Identify which cell holds the provided text, then report its (x, y) central coordinate. 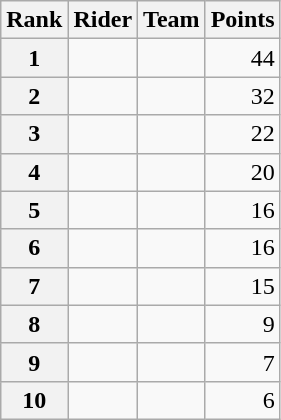
Rank (34, 20)
5 (34, 210)
Points (242, 20)
4 (34, 172)
22 (242, 134)
8 (34, 324)
1 (34, 58)
32 (242, 96)
Team (172, 20)
20 (242, 172)
2 (34, 96)
44 (242, 58)
3 (34, 134)
Rider (103, 20)
15 (242, 286)
10 (34, 400)
